Capture the cell that displays the provided text and extract its [x, y] central coordinate. 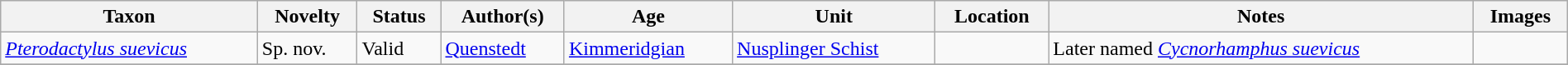
Location [992, 17]
Sp. nov. [308, 48]
Age [648, 17]
Images [1521, 17]
Author(s) [503, 17]
Later named Cycnorhamphus suevicus [1261, 48]
Notes [1261, 17]
Quenstedt [503, 48]
Valid [399, 48]
Pterodactylus suevicus [129, 48]
Kimmeridgian [648, 48]
Unit [834, 17]
Status [399, 17]
Novelty [308, 17]
Taxon [129, 17]
Nusplinger Schist [834, 48]
